Provide the (X, Y) coordinate of the cell's center where the given text is located.  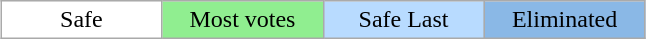
Most votes (242, 20)
Safe Last (404, 20)
Safe (82, 20)
Eliminated (564, 20)
